Search for the cell housing the specified text and yield its [X, Y] center coordinate. 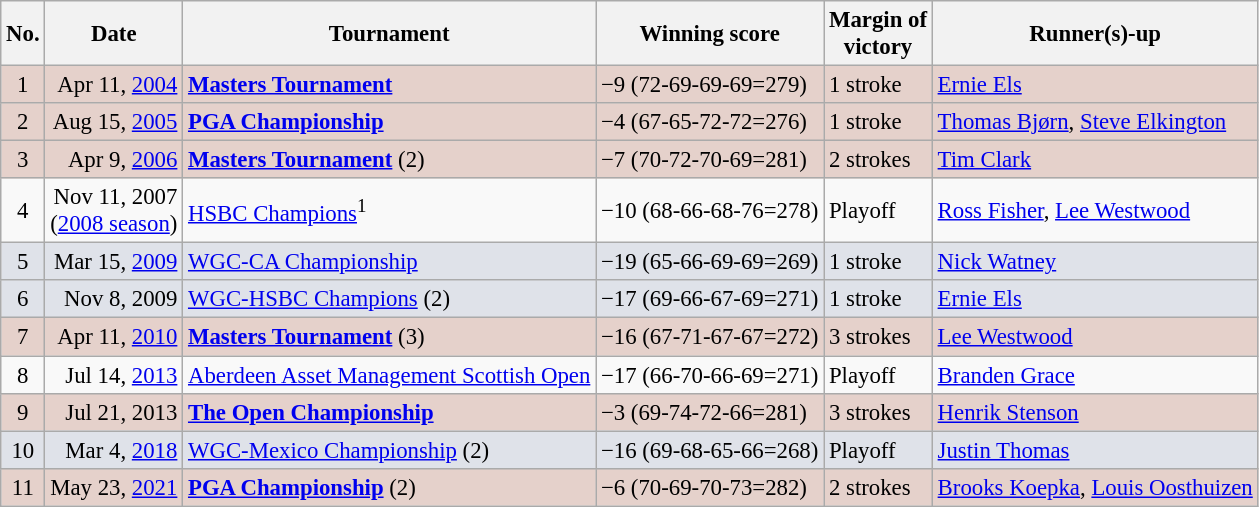
Jul 14, 2013 [114, 375]
Nick Watney [1095, 262]
−6 (70-69-70-73=282) [710, 487]
Henrik Stenson [1095, 412]
Aug 15, 2005 [114, 122]
Nov 8, 2009 [114, 299]
Apr 11, 2010 [114, 337]
May 23, 2021 [114, 487]
WGC-CA Championship [390, 262]
Winning score [710, 34]
8 [23, 375]
7 [23, 337]
−7 (70-72-70-69=281) [710, 160]
Masters Tournament (3) [390, 337]
Ross Fisher, Lee Westwood [1095, 210]
3 [23, 160]
−9 (72-69-69-69=279) [710, 85]
Tim Clark [1095, 160]
Apr 11, 2004 [114, 85]
−3 (69-74-72-66=281) [710, 412]
Lee Westwood [1095, 337]
1 [23, 85]
Mar 4, 2018 [114, 450]
PGA Championship [390, 122]
Tournament [390, 34]
The Open Championship [390, 412]
HSBC Champions1 [390, 210]
11 [23, 487]
Thomas Bjørn, Steve Elkington [1095, 122]
Masters Tournament (2) [390, 160]
−17 (69-66-67-69=271) [710, 299]
Brooks Koepka, Louis Oosthuizen [1095, 487]
2 [23, 122]
WGC-Mexico Championship (2) [390, 450]
WGC-HSBC Champions (2) [390, 299]
−10 (68-66-68-76=278) [710, 210]
−19 (65-66-69-69=269) [710, 262]
5 [23, 262]
6 [23, 299]
Jul 21, 2013 [114, 412]
Justin Thomas [1095, 450]
Apr 9, 2006 [114, 160]
9 [23, 412]
Mar 15, 2009 [114, 262]
−4 (67-65-72-72=276) [710, 122]
No. [23, 34]
Aberdeen Asset Management Scottish Open [390, 375]
4 [23, 210]
−16 (67-71-67-67=272) [710, 337]
Masters Tournament [390, 85]
Nov 11, 2007(2008 season) [114, 210]
Branden Grace [1095, 375]
Runner(s)-up [1095, 34]
PGA Championship (2) [390, 487]
Date [114, 34]
−16 (69-68-65-66=268) [710, 450]
10 [23, 450]
Margin ofvictory [878, 34]
−17 (66-70-66-69=271) [710, 375]
